Provide the (x, y) coordinate of the cell's center where the given text is located.  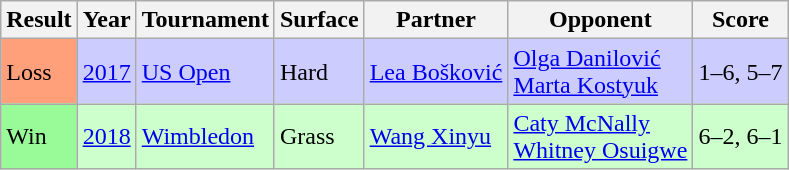
Year (106, 20)
Partner (436, 20)
6–2, 6–1 (740, 136)
2017 (106, 72)
Surface (319, 20)
Result (39, 20)
Score (740, 20)
Olga Danilović Marta Kostyuk (600, 72)
US Open (205, 72)
Grass (319, 136)
Win (39, 136)
Wang Xinyu (436, 136)
Lea Bošković (436, 72)
2018 (106, 136)
Tournament (205, 20)
Hard (319, 72)
Loss (39, 72)
1–6, 5–7 (740, 72)
Caty McNally Whitney Osuigwe (600, 136)
Opponent (600, 20)
Wimbledon (205, 136)
